Capture the cell that displays the provided text and extract its (X, Y) central coordinate. 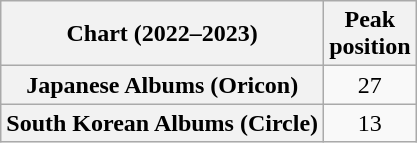
Peakposition (370, 34)
Japanese Albums (Oricon) (162, 85)
27 (370, 85)
13 (370, 123)
South Korean Albums (Circle) (162, 123)
Chart (2022–2023) (162, 34)
